For the text-containing cell, return its midpoint in [x, y] coordinate format. 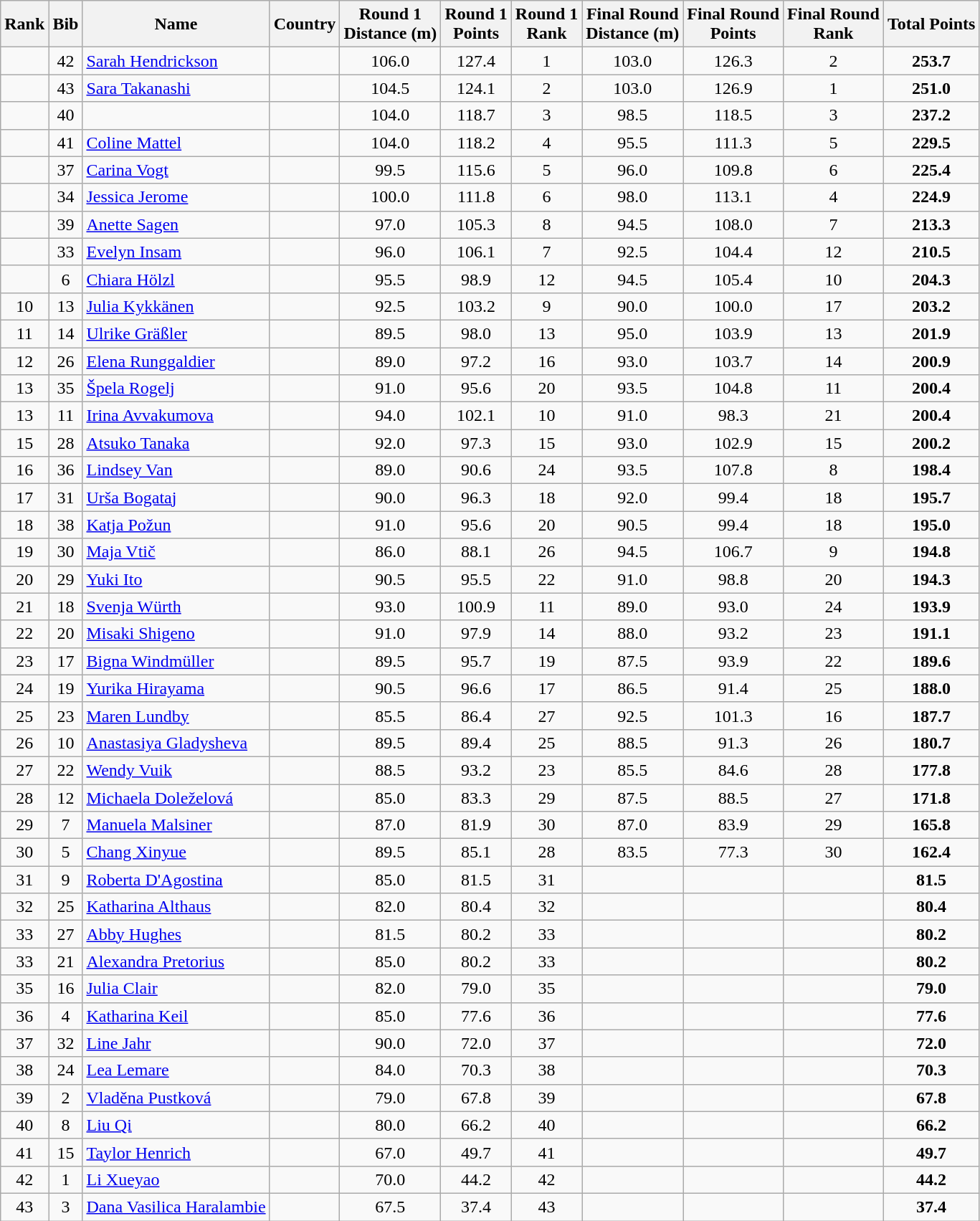
103.2 [476, 306]
Lindsey Van [176, 470]
210.5 [931, 252]
Ulrike Gräßler [176, 333]
118.2 [476, 143]
Line Jahr [176, 1043]
Final Round Points [733, 24]
118.5 [733, 115]
Maja Vtič [176, 552]
Final Round Distance (m) [632, 24]
Evelyn Insam [176, 252]
195.7 [931, 498]
83.5 [632, 852]
Maren Lundby [176, 716]
Bib [66, 24]
97.0 [390, 224]
Round 1Rank [546, 24]
91.3 [733, 743]
104.8 [733, 389]
Elena Runggaldier [176, 361]
115.6 [476, 170]
81.9 [476, 825]
Katharina Keil [176, 1016]
204.3 [931, 279]
85.1 [476, 852]
Julia Clair [176, 989]
195.0 [931, 525]
95.7 [476, 661]
Jessica Jerome [176, 197]
Julia Kykkänen [176, 306]
224.9 [931, 197]
165.8 [931, 825]
Lea Lemare [176, 1070]
Final Round Rank [834, 24]
225.4 [931, 170]
Wendy Vuik [176, 770]
253.7 [931, 61]
Katharina Althaus [176, 907]
103.9 [733, 333]
99.5 [390, 170]
Špela Rogelj [176, 389]
191.1 [931, 634]
94.0 [390, 416]
96.6 [476, 688]
Taylor Henrich [176, 1152]
200.2 [931, 443]
90.6 [476, 470]
Coline Mattel [176, 143]
91.4 [733, 688]
Atsuko Tanaka [176, 443]
Rank [24, 24]
101.3 [733, 716]
113.1 [733, 197]
70.0 [390, 1179]
Svenja Würth [176, 607]
98.8 [733, 579]
88.0 [632, 634]
111.3 [733, 143]
203.2 [931, 306]
213.3 [931, 224]
Anastasiya Gladysheva [176, 743]
Round 1Points [476, 24]
Irina Avvakumova [176, 416]
83.3 [476, 798]
198.4 [931, 470]
180.7 [931, 743]
Yuki Ito [176, 579]
84.6 [733, 770]
100.9 [476, 607]
83.9 [733, 825]
Michaela Doleželová [176, 798]
124.1 [476, 88]
Chiara Hölzl [176, 279]
106.0 [390, 61]
86.4 [476, 716]
84.0 [390, 1070]
162.4 [931, 852]
67.5 [390, 1207]
104.4 [733, 252]
97.2 [476, 361]
Carina Vogt [176, 170]
Misaki Shigeno [176, 634]
86.5 [632, 688]
88.1 [476, 552]
126.3 [733, 61]
Yurika Hirayama [176, 688]
Total Points [931, 24]
98.9 [476, 279]
118.7 [476, 115]
97.9 [476, 634]
105.3 [476, 224]
Urša Bogataj [176, 498]
106.1 [476, 252]
89.4 [476, 743]
Dana Vasilica Haralambie [176, 1207]
93.9 [733, 661]
77.3 [733, 852]
194.3 [931, 579]
127.4 [476, 61]
Anette Sagen [176, 224]
Sarah Hendrickson [176, 61]
103.7 [733, 361]
96.3 [476, 498]
102.1 [476, 416]
Country [305, 24]
Liu Qi [176, 1125]
Manuela Malsiner [176, 825]
171.8 [931, 798]
Alexandra Pretorius [176, 961]
Bigna Windmüller [176, 661]
194.8 [931, 552]
Name [176, 24]
200.9 [931, 361]
104.5 [390, 88]
177.8 [931, 770]
105.4 [733, 279]
Roberta D'Agostina [176, 880]
98.5 [632, 115]
189.6 [931, 661]
80.0 [390, 1125]
111.8 [476, 197]
Li Xueyao [176, 1179]
188.0 [931, 688]
67.0 [390, 1152]
Chang Xinyue [176, 852]
Round 1Distance (m) [390, 24]
229.5 [931, 143]
34 [66, 197]
Katja Požun [176, 525]
107.8 [733, 470]
Vladěna Pustková [176, 1098]
193.9 [931, 607]
126.9 [733, 88]
98.3 [733, 416]
97.3 [476, 443]
Abby Hughes [176, 934]
95.0 [632, 333]
251.0 [931, 88]
109.8 [733, 170]
108.0 [733, 224]
237.2 [931, 115]
106.7 [733, 552]
86.0 [390, 552]
Sara Takanashi [176, 88]
102.9 [733, 443]
187.7 [931, 716]
201.9 [931, 333]
